Return the [X, Y] coordinate for the center point of the cell that contains the specified text.  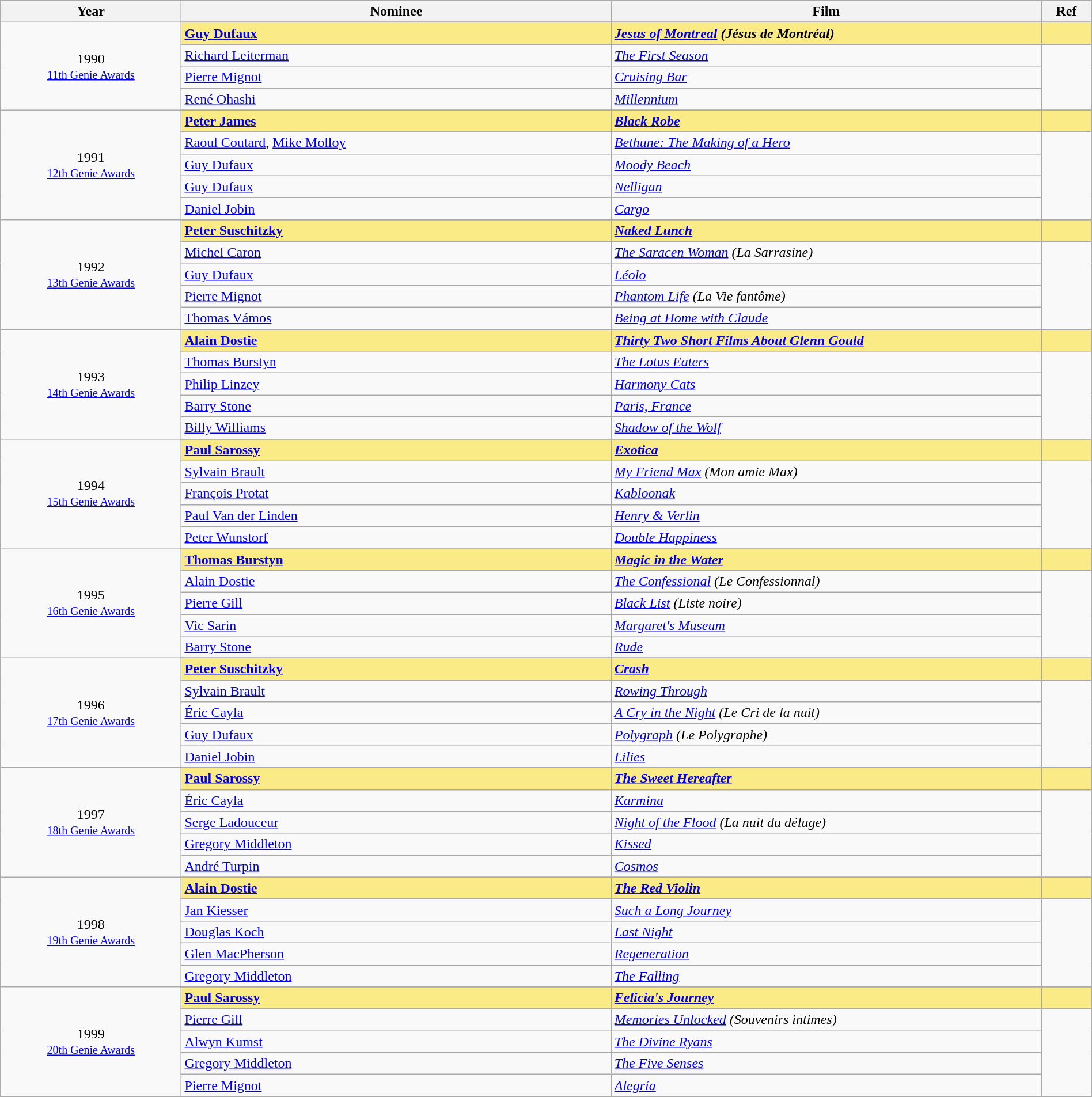
Regeneration [826, 954]
Exotica [826, 450]
Léolo [826, 275]
Polygraph (Le Polygraphe) [826, 735]
Richard Leiterman [396, 55]
Douglas Koch [396, 932]
Night of the Flood (La nuit du déluge) [826, 822]
Shadow of the Wolf [826, 428]
Nelligan [826, 187]
1996 17th Genie Awards [91, 713]
Crash [826, 669]
Double Happiness [826, 537]
Phantom Life (La Vie fantôme) [826, 297]
Peter James [396, 121]
Memories Unlocked (Souvenirs intimes) [826, 1020]
1993 14th Genie Awards [91, 384]
Alwyn Kumst [396, 1042]
Felicia's Journey [826, 998]
Magic in the Water [826, 559]
Paul Van der Linden [396, 515]
André Turpin [396, 866]
Henry & Verlin [826, 515]
Jesus of Montreal (Jésus de Montréal) [826, 33]
Year [91, 12]
My Friend Max (Mon amie Max) [826, 472]
Nominee [396, 12]
1990 11th Genie Awards [91, 66]
1997 18th Genie Awards [91, 822]
The First Season [826, 55]
Raoul Coutard, Mike Molloy [396, 143]
Michel Caron [396, 252]
Cosmos [826, 866]
1992 13th Genie Awards [91, 274]
Kissed [826, 844]
Kabloonak [826, 494]
The Lotus Eaters [826, 362]
René Ohashi [396, 99]
The Saracen Woman (La Sarrasine) [826, 252]
Paris, France [826, 406]
Jan Kiesser [396, 910]
Last Night [826, 932]
Millennium [826, 99]
Serge Ladouceur [396, 822]
Glen MacPherson [396, 954]
Vic Sarin [396, 625]
Lilies [826, 757]
1991 12th Genie Awards [91, 165]
Moody Beach [826, 165]
Harmony Cats [826, 384]
1995 16th Genie Awards [91, 603]
Such a Long Journey [826, 910]
Karmina [826, 800]
Rude [826, 647]
1998 19th Genie Awards [91, 932]
The Red Violin [826, 888]
The Falling [826, 976]
Being at Home with Claude [826, 318]
Film [826, 12]
François Protat [396, 494]
Naked Lunch [826, 230]
A Cry in the Night (Le Cri de la nuit) [826, 713]
Cargo [826, 208]
The Divine Ryans [826, 1042]
Black Robe [826, 121]
The Five Senses [826, 1064]
Ref [1067, 12]
Margaret's Museum [826, 625]
Billy Williams [396, 428]
1994 15th Genie Awards [91, 494]
Bethune: The Making of a Hero [826, 143]
Black List (Liste noire) [826, 603]
Thirty Two Short Films About Glenn Gould [826, 340]
Thomas Vámos [396, 318]
1999 20th Genie Awards [91, 1042]
The Sweet Hereafter [826, 779]
Rowing Through [826, 691]
Cruising Bar [826, 77]
Peter Wunstorf [396, 537]
Alegría [826, 1085]
The Confessional (Le Confessionnal) [826, 581]
Philip Linzey [396, 384]
